Determine the [x, y] coordinate at the center of the cell enclosing the given text.  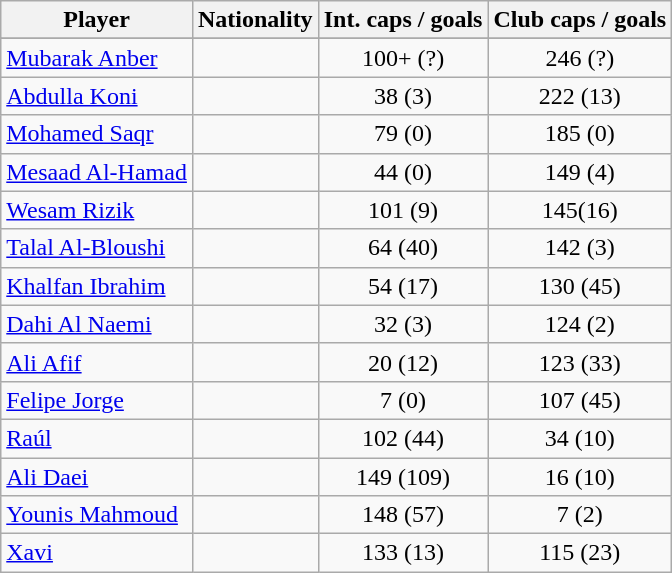
Dahi Al Naemi [97, 324]
185 (0) [580, 134]
Ali Daei [97, 477]
7 (2) [580, 515]
149 (4) [580, 172]
246 (?) [580, 58]
Mohamed Saqr [97, 134]
Talal Al-Bloushi [97, 248]
Xavi [97, 553]
107 (45) [580, 400]
7 (0) [403, 400]
79 (0) [403, 134]
133 (13) [403, 553]
124 (2) [580, 324]
Nationality [255, 20]
Mesaad Al-Hamad [97, 172]
Abdulla Koni [97, 96]
123 (33) [580, 362]
101 (9) [403, 210]
Int. caps / goals [403, 20]
148 (57) [403, 515]
Wesam Rizik [97, 210]
100+ (?) [403, 58]
222 (13) [580, 96]
Player [97, 20]
142 (3) [580, 248]
130 (45) [580, 286]
Club caps / goals [580, 20]
Raúl [97, 438]
20 (12) [403, 362]
145(16) [580, 210]
Khalfan Ibrahim [97, 286]
44 (0) [403, 172]
34 (10) [580, 438]
32 (3) [403, 324]
38 (3) [403, 96]
16 (10) [580, 477]
Mubarak Anber [97, 58]
115 (23) [580, 553]
64 (40) [403, 248]
Younis Mahmoud [97, 515]
149 (109) [403, 477]
54 (17) [403, 286]
102 (44) [403, 438]
Felipe Jorge [97, 400]
Ali Afif [97, 362]
